Find where the given text appears and provide that cell's center as [X, Y] coordinate. 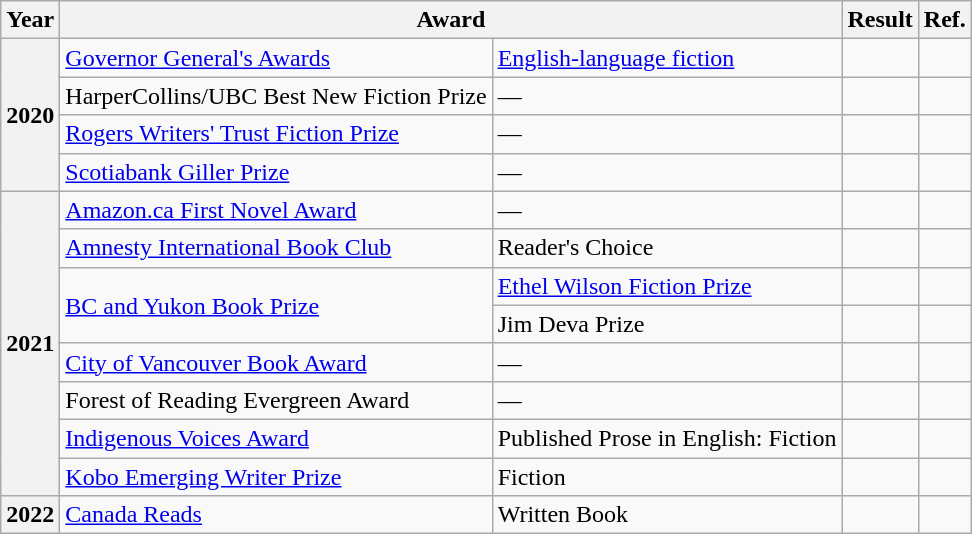
Indigenous Voices Award [276, 438]
Amnesty International Book Club [276, 248]
Scotiabank Giller Prize [276, 172]
Fiction [667, 477]
BC and Yukon Book Prize [276, 305]
Ethel Wilson Fiction Prize [667, 286]
Amazon.ca First Novel Award [276, 210]
HarperCollins/UBC Best New Fiction Prize [276, 96]
Forest of Reading Evergreen Award [276, 400]
City of Vancouver Book Award [276, 362]
2021 [30, 343]
2020 [30, 115]
Ref. [944, 20]
Written Book [667, 515]
2022 [30, 515]
Rogers Writers' Trust Fiction Prize [276, 134]
Canada Reads [276, 515]
Reader's Choice [667, 248]
Award [451, 20]
Published Prose in English: Fiction [667, 438]
Result [880, 20]
Governor General's Awards [276, 58]
Kobo Emerging Writer Prize [276, 477]
Jim Deva Prize [667, 324]
English-language fiction [667, 58]
Year [30, 20]
